Pinpoint the cell where the given text exists, returning its [X, Y] midpoint coordinate. 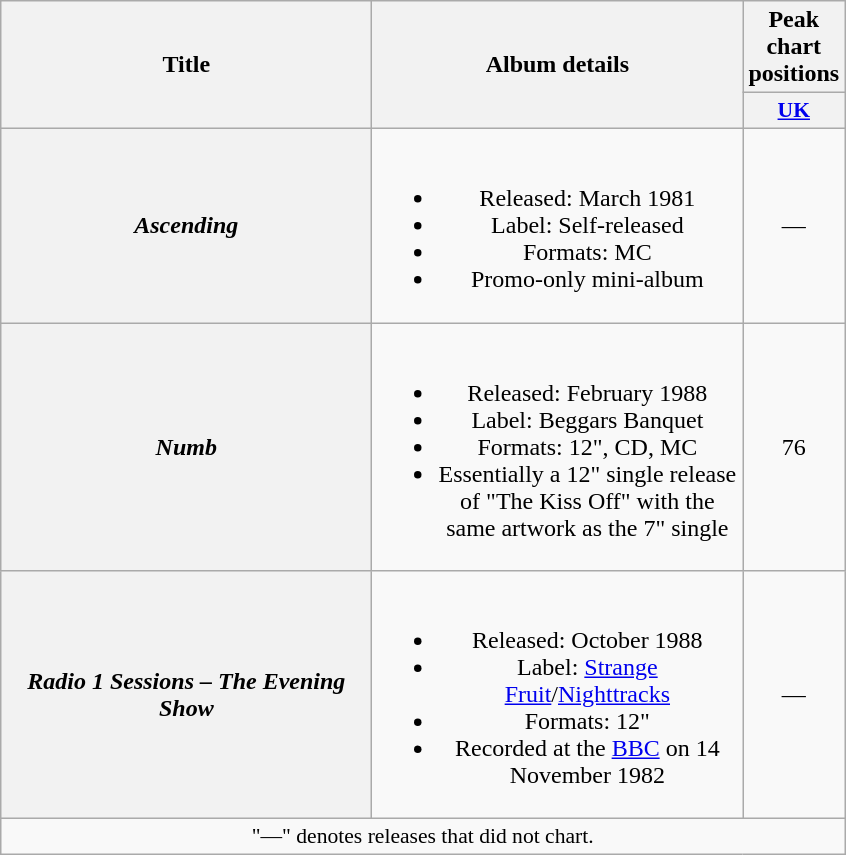
"—" denotes releases that did not chart. [423, 837]
Album details [558, 65]
Ascending [186, 225]
UK [794, 111]
Released: October 1988Label: Strange Fruit/NighttracksFormats: 12"Recorded at the BBC on 14 November 1982 [558, 695]
Radio 1 Sessions – The Evening Show [186, 695]
Numb [186, 446]
Released: March 1981Label: Self-releasedFormats: MCPromo-only mini-album [558, 225]
76 [794, 446]
Title [186, 65]
Peak chart positions [794, 47]
